Provide the [x, y] coordinate of the cell's center where the given text is located.  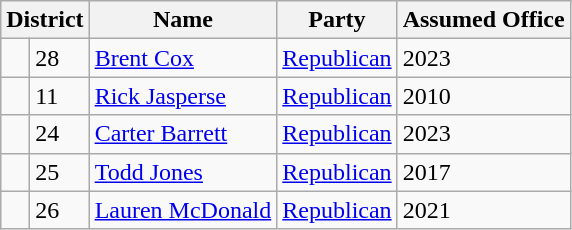
Carter Barrett [183, 134]
26 [60, 210]
2010 [484, 96]
Todd Jones [183, 172]
Assumed Office [484, 20]
Name [183, 20]
28 [60, 58]
Party [337, 20]
Lauren McDonald [183, 210]
11 [60, 96]
24 [60, 134]
2021 [484, 210]
Brent Cox [183, 58]
25 [60, 172]
Rick Jasperse [183, 96]
District [45, 20]
2017 [484, 172]
